Provide the (x, y) coordinate of the cell's center where the given text is located.  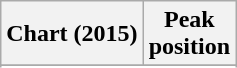
Peakposition (189, 34)
Chart (2015) (72, 34)
